For the text-containing cell, return its midpoint in (x, y) coordinate format. 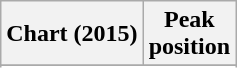
Chart (2015) (72, 34)
Peakposition (189, 34)
